Extract the [X, Y] coordinate from the center of the cell holding the provided text.  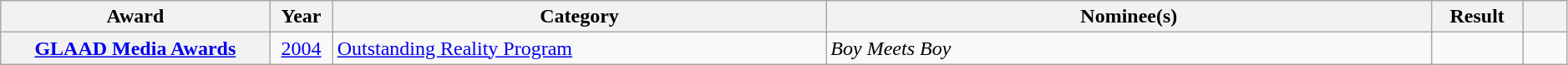
Year [301, 17]
Boy Meets Boy [1129, 48]
Result [1477, 17]
Nominee(s) [1129, 17]
Award [135, 17]
Category [580, 17]
Outstanding Reality Program [580, 48]
2004 [301, 48]
GLAAD Media Awards [135, 48]
